Identify which cell holds the provided text, then report its (X, Y) central coordinate. 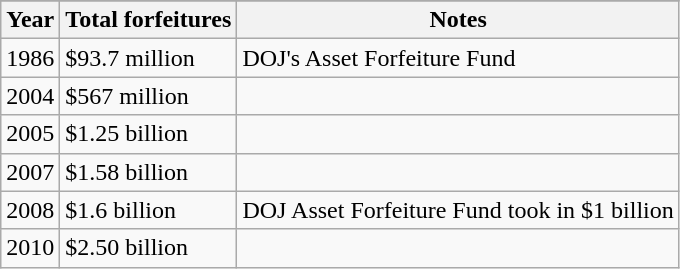
2004 (30, 96)
$1.58 billion (148, 172)
2008 (30, 210)
$1.6 billion (148, 210)
DOJ's Asset Forfeiture Fund (458, 58)
Total forfeitures (148, 20)
2010 (30, 248)
DOJ Asset Forfeiture Fund took in $1 billion (458, 210)
Notes (458, 20)
Year (30, 20)
$93.7 million (148, 58)
$2.50 billion (148, 248)
$567 million (148, 96)
$1.25 billion (148, 134)
2005 (30, 134)
2007 (30, 172)
1986 (30, 58)
